Determine the (X, Y) coordinate at the center of the cell enclosing the given text.  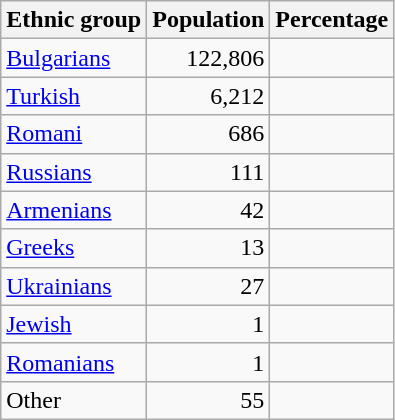
Russians (74, 172)
Jewish (74, 324)
Armenians (74, 210)
Romani (74, 134)
111 (208, 172)
6,212 (208, 96)
Percentage (332, 20)
27 (208, 286)
55 (208, 400)
Greeks (74, 248)
Population (208, 20)
Other (74, 400)
Ukrainians (74, 286)
Bulgarians (74, 58)
42 (208, 210)
Romanians (74, 362)
122,806 (208, 58)
Ethnic group (74, 20)
686 (208, 134)
Turkish (74, 96)
13 (208, 248)
